Find where the given text appears and provide that cell's center as [X, Y] coordinate. 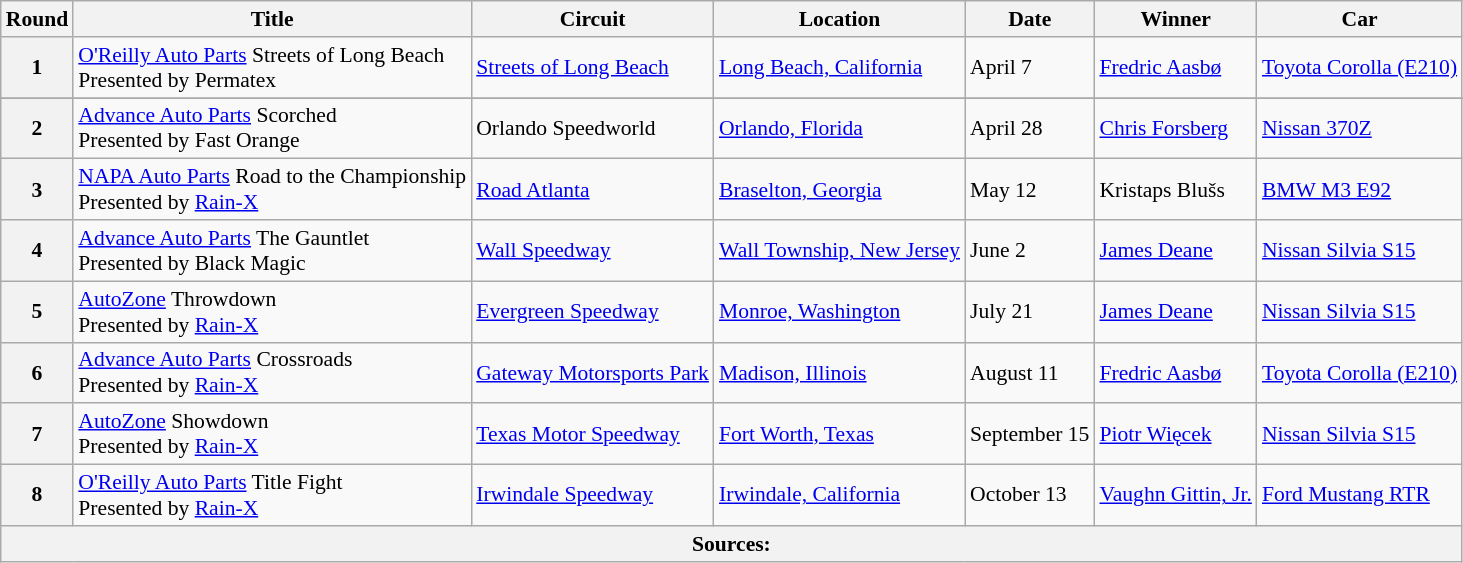
Madison, Illinois [840, 372]
Wall Speedway [592, 250]
August 11 [1030, 372]
2 [38, 128]
Sources: [732, 544]
May 12 [1030, 190]
AutoZone ThrowdownPresented by Rain-X [272, 312]
7 [38, 434]
Circuit [592, 19]
Advance Auto Parts ScorchedPresented by Fast Orange [272, 128]
Wall Township, New Jersey [840, 250]
Date [1030, 19]
Kristaps Blušs [1175, 190]
O'Reilly Auto Parts Title FightPresented by Rain-X [272, 496]
Chris Forsberg [1175, 128]
AutoZone ShowdownPresented by Rain-X [272, 434]
Nissan 370Z [1360, 128]
Round [38, 19]
O'Reilly Auto Parts Streets of Long BeachPresented by Permatex [272, 68]
July 21 [1030, 312]
1 [38, 68]
Vaughn Gittin, Jr. [1175, 496]
Advance Auto Parts The GauntletPresented by Black Magic [272, 250]
8 [38, 496]
Orlando, Florida [840, 128]
April 28 [1030, 128]
5 [38, 312]
Irwindale, California [840, 496]
BMW M3 E92 [1360, 190]
Irwindale Speedway [592, 496]
Texas Motor Speedway [592, 434]
Advance Auto Parts CrossroadsPresented by Rain-X [272, 372]
Streets of Long Beach [592, 68]
Gateway Motorsports Park [592, 372]
3 [38, 190]
Winner [1175, 19]
Long Beach, California [840, 68]
Location [840, 19]
September 15 [1030, 434]
Road Atlanta [592, 190]
Ford Mustang RTR [1360, 496]
4 [38, 250]
Piotr Więcek [1175, 434]
Orlando Speedworld [592, 128]
October 13 [1030, 496]
Fort Worth, Texas [840, 434]
Car [1360, 19]
Title [272, 19]
April 7 [1030, 68]
Braselton, Georgia [840, 190]
June 2 [1030, 250]
Evergreen Speedway [592, 312]
NAPA Auto Parts Road to the ChampionshipPresented by Rain-X [272, 190]
6 [38, 372]
Monroe, Washington [840, 312]
